From the cell containing the given text, extract its center point as (x, y) coordinate. 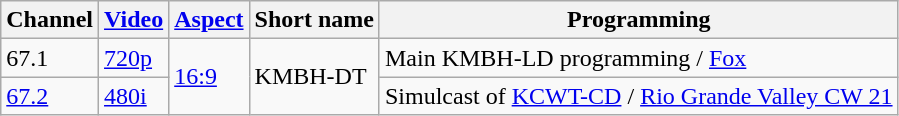
480i (134, 96)
720p (134, 58)
Programming (638, 20)
Video (134, 20)
16:9 (209, 77)
Channel (50, 20)
Aspect (209, 20)
KMBH-DT (314, 77)
67.2 (50, 96)
Main KMBH-LD programming / Fox (638, 58)
Short name (314, 20)
67.1 (50, 58)
Simulcast of KCWT-CD / Rio Grande Valley CW 21 (638, 96)
